Return the [X, Y] coordinate for the center point of the cell that contains the specified text.  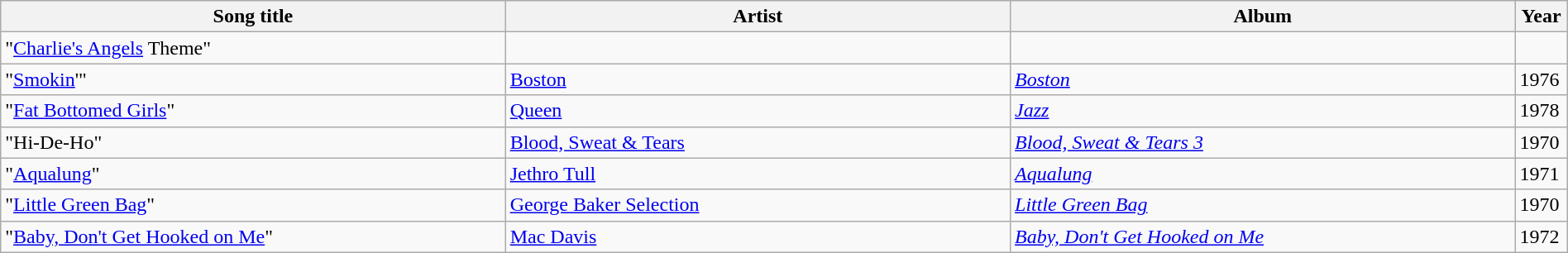
1971 [1542, 174]
"Charlie's Angels Theme" [253, 48]
Album [1263, 17]
Blood, Sweat & Tears 3 [1263, 142]
Jethro Tull [758, 174]
Blood, Sweat & Tears [758, 142]
Song title [253, 17]
"Fat Bottomed Girls" [253, 111]
Little Green Bag [1263, 205]
Aqualung [1263, 174]
Jazz [1263, 111]
1972 [1542, 236]
George Baker Selection [758, 205]
Year [1542, 17]
"Baby, Don't Get Hooked on Me" [253, 236]
Artist [758, 17]
1976 [1542, 79]
"Little Green Bag" [253, 205]
"Aqualung" [253, 174]
Baby, Don't Get Hooked on Me [1263, 236]
"Hi-De-Ho" [253, 142]
Queen [758, 111]
1978 [1542, 111]
"Smokin'" [253, 79]
Mac Davis [758, 236]
